Provide the (x, y) coordinate of the cell's center where the given text is located.  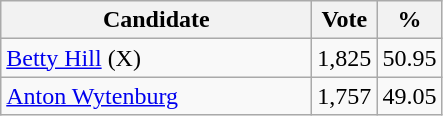
Betty Hill (X) (156, 58)
% (410, 20)
Anton Wytenburg (156, 96)
1,757 (344, 96)
1,825 (344, 58)
Vote (344, 20)
50.95 (410, 58)
Candidate (156, 20)
49.05 (410, 96)
